Find where the given text appears and provide that cell's center as [X, Y] coordinate. 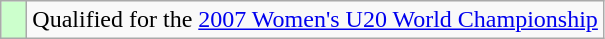
Qualified for the 2007 Women's U20 World Championship [316, 20]
